Pinpoint the cell where the given text exists, returning its (X, Y) midpoint coordinate. 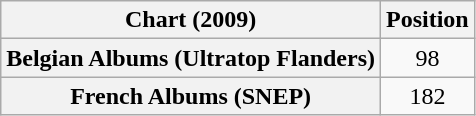
Chart (2009) (191, 20)
182 (428, 96)
French Albums (SNEP) (191, 96)
Belgian Albums (Ultratop Flanders) (191, 58)
Position (428, 20)
98 (428, 58)
